Provide the (x, y) coordinate of the cell's center where the given text is located.  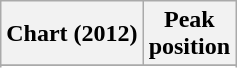
Peakposition (189, 34)
Chart (2012) (72, 34)
